Determine the [x, y] coordinate at the center of the cell enclosing the given text.  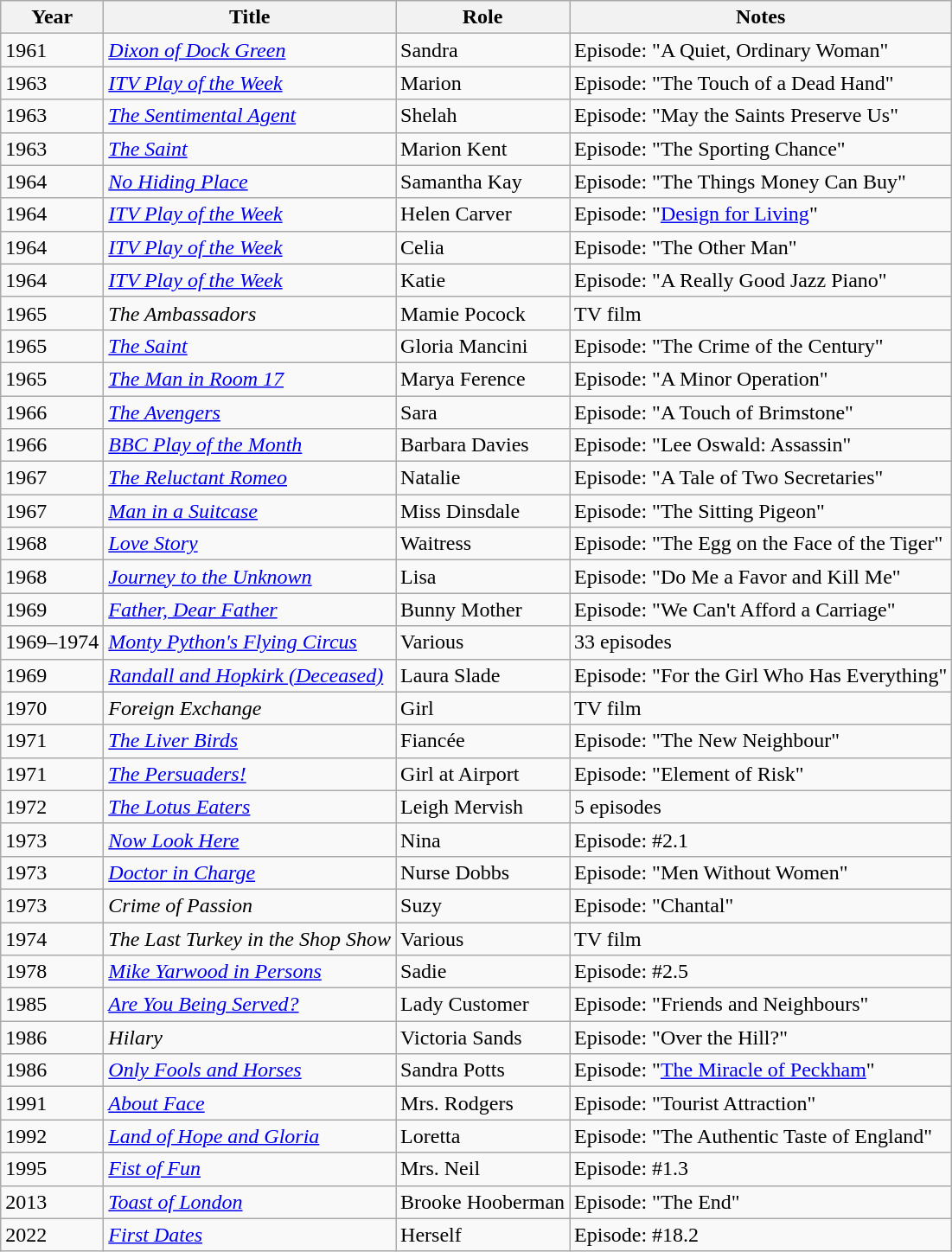
Laura Slade [482, 675]
Episode: "Tourist Attraction" [761, 1103]
BBC Play of the Month [250, 445]
Episode: "Lee Oswald: Assassin" [761, 445]
Bunny Mother [482, 610]
Episode: "The End" [761, 1202]
The Last Turkey in the Shop Show [250, 938]
Episode: "A Touch of Brimstone" [761, 412]
Sandra [482, 50]
The Persuaders! [250, 774]
No Hiding Place [250, 182]
Katie [482, 280]
Herself [482, 1235]
Shelah [482, 116]
Sandra Potts [482, 1070]
Now Look Here [250, 840]
Episode: "The Things Money Can Buy" [761, 182]
2013 [52, 1202]
Foreign Exchange [250, 708]
1969–1974 [52, 642]
Doctor in Charge [250, 872]
Barbara Davies [482, 445]
Episode: "Friends and Neighbours" [761, 1005]
Natalie [482, 478]
Only Fools and Horses [250, 1070]
Loretta [482, 1136]
Toast of London [250, 1202]
Celia [482, 247]
Title [250, 17]
Fist of Fun [250, 1169]
Episode: "A Quiet, Ordinary Woman" [761, 50]
Episode: "The Other Man" [761, 247]
First Dates [250, 1235]
Mike Yarwood in Persons [250, 972]
Episode: "May the Saints Preserve Us" [761, 116]
Girl [482, 708]
Leigh Mervish [482, 807]
Journey to the Unknown [250, 577]
Randall and Hopkirk (Deceased) [250, 675]
Love Story [250, 544]
Lady Customer [482, 1005]
Mrs. Neil [482, 1169]
Episode: #18.2 [761, 1235]
Year [52, 17]
Episode: "Do Me a Favor and Kill Me" [761, 577]
Notes [761, 17]
Episode: "Design for Living" [761, 214]
Episode: "The Egg on the Face of the Tiger" [761, 544]
1985 [52, 1005]
Episode: #2.5 [761, 972]
Episode: "A Really Good Jazz Piano" [761, 280]
33 episodes [761, 642]
Man in a Suitcase [250, 511]
Dixon of Dock Green [250, 50]
Lisa [482, 577]
Brooke Hooberman [482, 1202]
Episode: "The Crime of the Century" [761, 346]
Episode: "The Miracle of Peckham" [761, 1070]
Girl at Airport [482, 774]
1991 [52, 1103]
Nina [482, 840]
Role [482, 17]
Father, Dear Father [250, 610]
Marion Kent [482, 149]
Episode: "A Minor Operation" [761, 379]
Monty Python's Flying Circus [250, 642]
Episode: "The Touch of a Dead Hand" [761, 83]
Are You Being Served? [250, 1005]
Episode: "We Can't Afford a Carriage" [761, 610]
The Liver Birds [250, 741]
Hilary [250, 1038]
The Lotus Eaters [250, 807]
Land of Hope and Gloria [250, 1136]
5 episodes [761, 807]
The Sentimental Agent [250, 116]
Mrs. Rodgers [482, 1103]
Sara [482, 412]
Episode: #2.1 [761, 840]
Crime of Passion [250, 905]
Episode: "Over the Hill?" [761, 1038]
Mamie Pocock [482, 313]
1970 [52, 708]
1992 [52, 1136]
Waitress [482, 544]
Episode: "Men Without Women" [761, 872]
Episode: "For the Girl Who Has Everything" [761, 675]
Marya Ference [482, 379]
Episode: #1.3 [761, 1169]
Episode: "The Authentic Taste of England" [761, 1136]
1978 [52, 972]
Suzy [482, 905]
About Face [250, 1103]
The Ambassadors [250, 313]
Nurse Dobbs [482, 872]
The Avengers [250, 412]
Samantha Kay [482, 182]
1961 [52, 50]
1974 [52, 938]
Episode: "The New Neighbour" [761, 741]
Sadie [482, 972]
1995 [52, 1169]
Victoria Sands [482, 1038]
Episode: "Element of Risk" [761, 774]
Episode: "The Sitting Pigeon" [761, 511]
The Reluctant Romeo [250, 478]
Episode: "Chantal" [761, 905]
Helen Carver [482, 214]
Miss Dinsdale [482, 511]
The Man in Room 17 [250, 379]
Gloria Mancini [482, 346]
2022 [52, 1235]
Marion [482, 83]
1972 [52, 807]
Fiancée [482, 741]
Episode: "The Sporting Chance" [761, 149]
Episode: "A Tale of Two Secretaries" [761, 478]
